For the text-containing cell, return its midpoint in [X, Y] coordinate format. 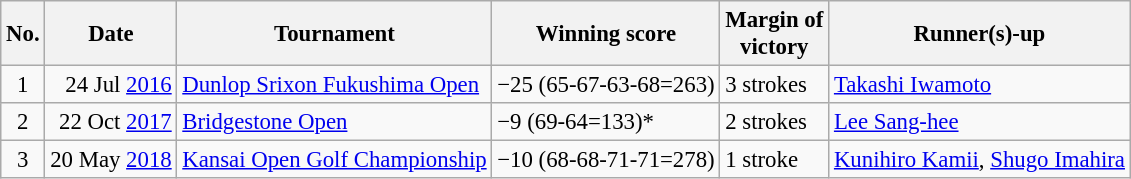
3 [23, 160]
Dunlop Srixon Fukushima Open [334, 85]
20 May 2018 [111, 160]
Kansai Open Golf Championship [334, 160]
Kunihiro Kamii, Shugo Imahira [980, 160]
Margin ofvictory [774, 34]
Lee Sang-hee [980, 122]
3 strokes [774, 85]
Runner(s)-up [980, 34]
Winning score [606, 34]
22 Oct 2017 [111, 122]
Bridgestone Open [334, 122]
Tournament [334, 34]
24 Jul 2016 [111, 85]
−10 (68-68-71-71=278) [606, 160]
1 [23, 85]
2 [23, 122]
2 strokes [774, 122]
No. [23, 34]
−9 (69-64=133)* [606, 122]
Takashi Iwamoto [980, 85]
Date [111, 34]
−25 (65-67-63-68=263) [606, 85]
1 stroke [774, 160]
